Pinpoint the cell where the given text exists, returning its (X, Y) midpoint coordinate. 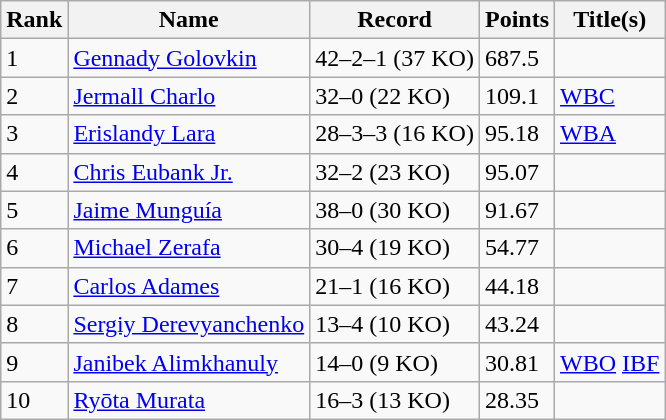
WBA (610, 134)
WBO IBF (610, 362)
30.81 (516, 362)
Ryōta Murata (189, 400)
Janibek Alimkhanuly (189, 362)
Record (395, 20)
32–0 (22 KO) (395, 96)
13–4 (10 KO) (395, 324)
5 (34, 210)
43.24 (516, 324)
30–4 (19 KO) (395, 248)
Name (189, 20)
9 (34, 362)
28–3–3 (16 KO) (395, 134)
95.07 (516, 172)
Title(s) (610, 20)
42–2–1 (37 KO) (395, 58)
Sergiy Derevyanchenko (189, 324)
4 (34, 172)
21–1 (16 KO) (395, 286)
54.77 (516, 248)
Carlos Adames (189, 286)
Points (516, 20)
Michael Zerafa (189, 248)
10 (34, 400)
32–2 (23 KO) (395, 172)
Rank (34, 20)
Chris Eubank Jr. (189, 172)
Jermall Charlo (189, 96)
2 (34, 96)
Jaime Munguía (189, 210)
3 (34, 134)
28.35 (516, 400)
6 (34, 248)
38–0 (30 KO) (395, 210)
8 (34, 324)
16–3 (13 KO) (395, 400)
Gennady Golovkin (189, 58)
14–0 (9 KO) (395, 362)
44.18 (516, 286)
95.18 (516, 134)
1 (34, 58)
WBC (610, 96)
687.5 (516, 58)
91.67 (516, 210)
109.1 (516, 96)
7 (34, 286)
Erislandy Lara (189, 134)
